Determine the (X, Y) coordinate at the center of the cell enclosing the given text.  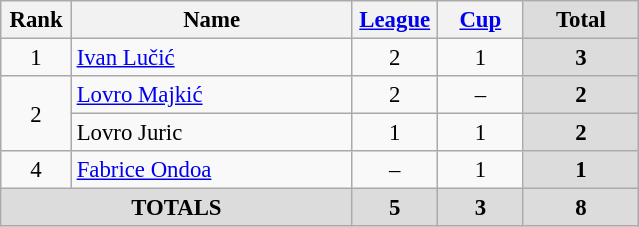
Rank (36, 20)
Lovro Juric (212, 133)
Total (581, 20)
Cup (481, 20)
League (395, 20)
Lovro Majkić (212, 95)
8 (581, 208)
Ivan Lučić (212, 58)
TOTALS (176, 208)
4 (36, 170)
Name (212, 20)
Fabrice Ondoa (212, 170)
5 (395, 208)
